For the text-containing cell, return its midpoint in (X, Y) coordinate format. 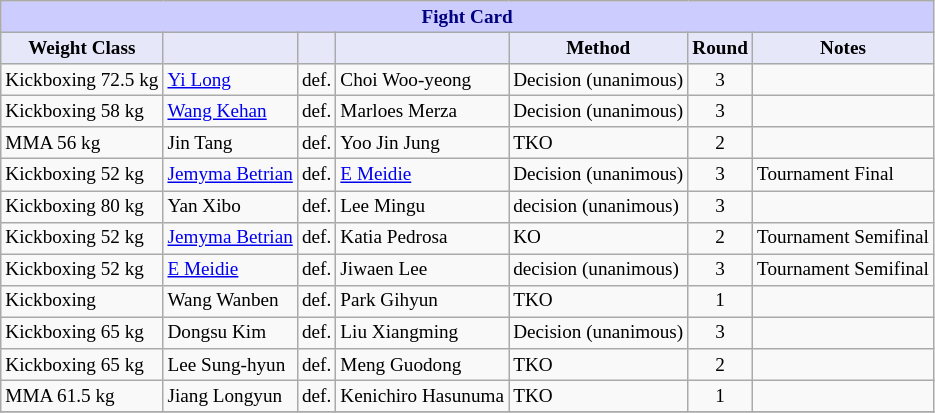
Jin Tang (230, 143)
Dongsu Kim (230, 333)
Weight Class (82, 48)
KO (598, 238)
Method (598, 48)
Yan Xibo (230, 206)
Lee Mingu (422, 206)
Wang Wanben (230, 301)
Lee Sung-hyun (230, 365)
Park Gihyun (422, 301)
Kickboxing (82, 301)
Yoo Jin Jung (422, 143)
Kickboxing 80 kg (82, 206)
Wang Kehan (230, 111)
Kickboxing 72.5 kg (82, 80)
Notes (842, 48)
Choi Woo-yeong (422, 80)
Marloes Merza (422, 111)
Fight Card (468, 17)
Kickboxing 58 kg (82, 111)
MMA 56 kg (82, 143)
MMA 61.5 kg (82, 396)
Jiang Longyun (230, 396)
Tournament Final (842, 175)
Yi Long (230, 80)
Katia Pedrosa (422, 238)
Jiwaen Lee (422, 270)
Kenichiro Hasunuma (422, 396)
Liu Xiangming (422, 333)
Round (720, 48)
Meng Guodong (422, 365)
